Provide the [X, Y] coordinate of the cell's center where the given text is located.  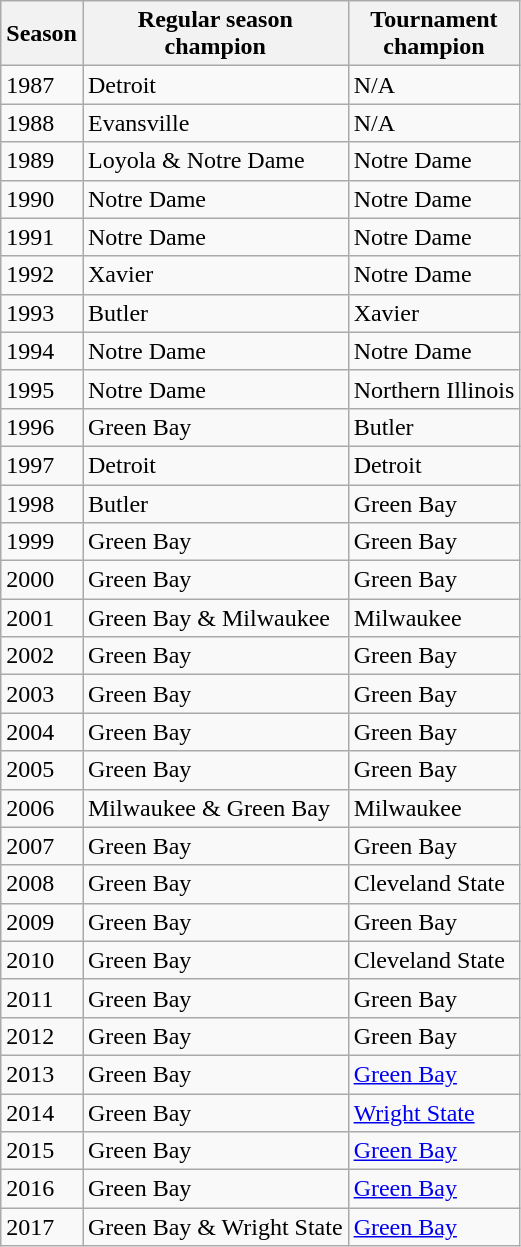
2001 [42, 618]
1997 [42, 465]
1993 [42, 313]
2007 [42, 846]
Loyola & Notre Dame [215, 161]
1990 [42, 199]
2010 [42, 960]
Regular seasonchampion [215, 34]
2013 [42, 1074]
2012 [42, 1036]
1991 [42, 237]
Green Bay & Milwaukee [215, 618]
1987 [42, 85]
2006 [42, 808]
2000 [42, 580]
1989 [42, 161]
Season [42, 34]
2003 [42, 694]
1995 [42, 389]
1996 [42, 427]
2015 [42, 1151]
2004 [42, 732]
Wright State [434, 1113]
2009 [42, 922]
Evansville [215, 123]
2014 [42, 1113]
2016 [42, 1189]
1994 [42, 351]
1998 [42, 503]
2011 [42, 998]
2017 [42, 1227]
Northern Illinois [434, 389]
Milwaukee & Green Bay [215, 808]
1992 [42, 275]
1999 [42, 542]
Green Bay & Wright State [215, 1227]
Tournamentchampion [434, 34]
2008 [42, 884]
2005 [42, 770]
2002 [42, 656]
1988 [42, 123]
